Detect which cell encompasses the target text, then output its [X, Y] center coordinate. 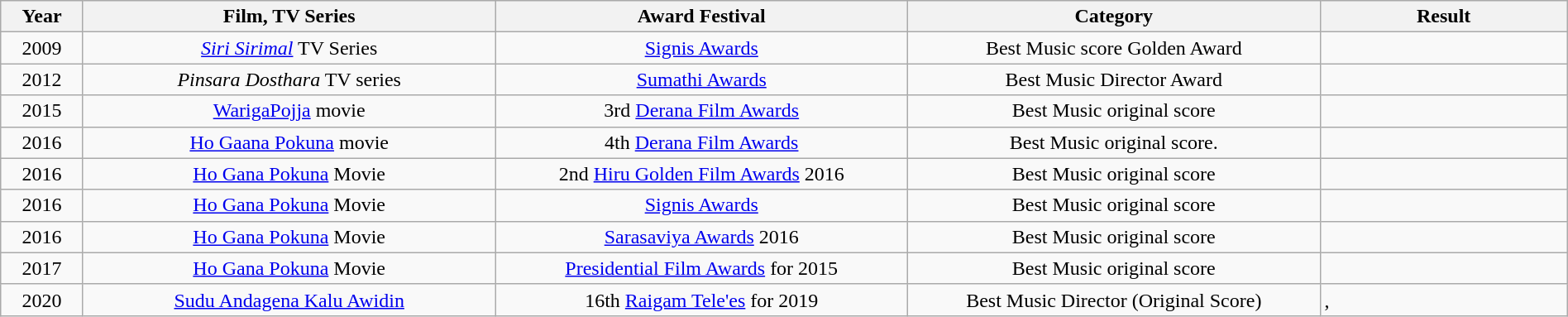
2009 [42, 48]
Sumathi Awards [701, 79]
Best Music score Golden Award [1115, 48]
Award Festival [701, 17]
, [1444, 300]
2020 [42, 300]
Category [1115, 17]
Siri Sirimal TV Series [289, 48]
Film, TV Series [289, 17]
3rd Derana Film Awards [701, 111]
2nd Hiru Golden Film Awards 2016 [701, 174]
Result [1444, 17]
Pinsara Dosthara TV series [289, 79]
2012 [42, 79]
Sarasaviya Awards 2016 [701, 237]
Best Music Director Award [1115, 79]
16th Raigam Tele'es for 2019 [701, 300]
2015 [42, 111]
Best Music Director (Original Score) [1115, 300]
4th Derana Film Awards [701, 142]
Sudu Andagena Kalu Awidin [289, 300]
Year [42, 17]
2017 [42, 268]
Best Music original score. [1115, 142]
Presidential Film Awards for 2015 [701, 268]
WarigaPojja movie [289, 111]
Ho Gaana Pokuna movie [289, 142]
